Locate the cell with the specified text and output its [X, Y] center coordinate. 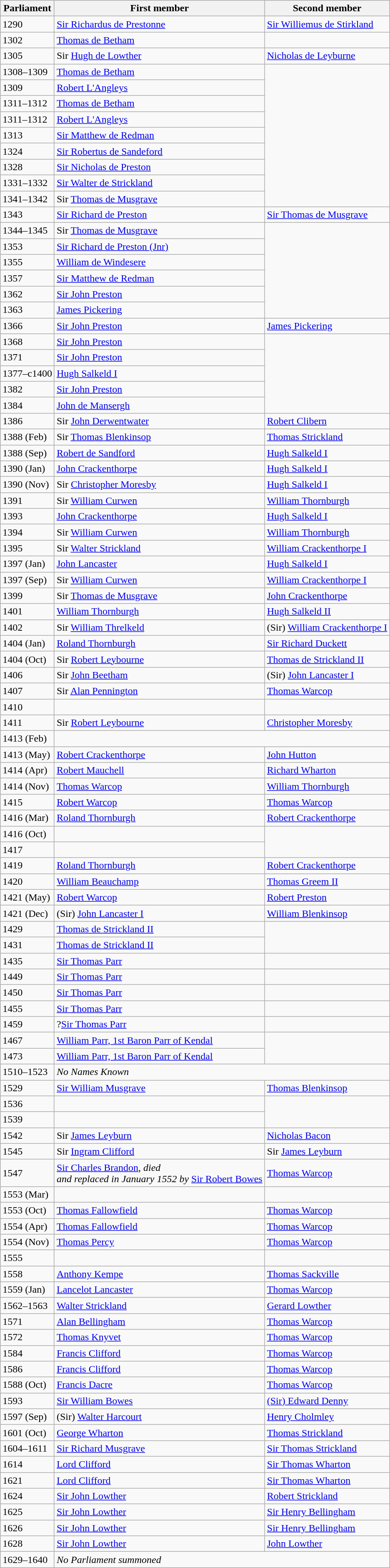
Henry Cholmley [327, 1417]
William Beauchamp [159, 881]
Sir Thomas Blenkinsop [159, 437]
Second member [327, 8]
1415 [27, 802]
1341–1342 [27, 199]
1547 [27, 1173]
No Names Known [222, 1072]
1559 (Jan) [27, 1290]
1449 [27, 977]
1593 [27, 1401]
Hugh Salkeld II [327, 612]
1357 [27, 278]
1404 (Oct) [27, 659]
Sir Thomas Strickland [327, 1448]
1604–1611 [27, 1448]
William Blenkinsop [327, 913]
1353 [27, 247]
1394 [27, 532]
John Hutton [327, 755]
Thomas Percy [159, 1242]
1377–c1400 [27, 373]
1554 (Nov) [27, 1242]
Sir William Threlkeld [159, 627]
1416 (Oct) [27, 834]
George Wharton [159, 1432]
1411 [27, 723]
Thomas Blenkinsop [327, 1088]
1362 [27, 294]
Sir Walter Strickland [159, 548]
1539 [27, 1120]
Richard Wharton [327, 770]
1572 [27, 1337]
Christopher Moresby [327, 723]
1554 (Apr) [27, 1226]
Sir William Musgrave [159, 1088]
1558 [27, 1274]
Sir Ingram Clifford [159, 1151]
1420 [27, 881]
Robert Mauchell [159, 770]
1601 (Oct) [27, 1432]
No Parliament summoned [222, 1560]
John Lowther [327, 1544]
1455 [27, 1009]
Sir William Bowes [159, 1401]
1421 (May) [27, 897]
Sir Richard de Preston [159, 215]
1529 [27, 1088]
1553 (Mar) [27, 1194]
Lancelot Lancaster [159, 1290]
1584 [27, 1353]
Francis Dacre [159, 1385]
1542 [27, 1135]
Sir Richard Musgrave [159, 1448]
1397 (Jan) [27, 564]
1416 (Mar) [27, 818]
1553 (Oct) [27, 1210]
Robert de Sandford [159, 453]
1450 [27, 993]
?Sir Thomas Parr [159, 1024]
1571 [27, 1321]
1404 (Jan) [27, 643]
1588 (Oct) [27, 1385]
William de Windesere [159, 262]
Sir Charles Brandon, died and replaced in January 1552 by Sir Robert Bowes [159, 1173]
1407 [27, 691]
1366 [27, 326]
Anthony Kempe [159, 1274]
1473 [27, 1056]
Thomas Knyvet [159, 1337]
Sir Nicholas de Preston [159, 167]
1626 [27, 1528]
1390 (Nov) [27, 485]
1344–1345 [27, 231]
1545 [27, 1151]
1397 (Sep) [27, 580]
1402 [27, 627]
1421 (Dec) [27, 913]
Walter Strickland [159, 1306]
Sir Richard de Preston (Jnr) [159, 247]
Alan Bellingham [159, 1321]
1435 [27, 961]
Sir Robertus de Sandeford [159, 151]
1510–1523 [27, 1072]
1413 (Feb) [27, 739]
1399 [27, 596]
1401 [27, 612]
1395 [27, 548]
1331–1332 [27, 183]
1386 [27, 421]
1388 (Sep) [27, 453]
John Lancaster [159, 564]
Nicholas de Leyburne [327, 56]
Robert Strickland [327, 1496]
1313 [27, 135]
1343 [27, 215]
1624 [27, 1496]
1328 [27, 167]
1371 [27, 357]
(Sir) Walter Harcourt [159, 1417]
1406 [27, 675]
First member [159, 8]
1419 [27, 866]
1308–1309 [27, 72]
1459 [27, 1024]
1536 [27, 1104]
Thomas Greem II [327, 881]
Parliament [27, 8]
1355 [27, 262]
1417 [27, 850]
1467 [27, 1040]
John de Mansergh [159, 405]
1384 [27, 405]
1621 [27, 1480]
1414 (Apr) [27, 770]
Nicholas Bacon [327, 1135]
Thomas Sackville [327, 1274]
1305 [27, 56]
1628 [27, 1544]
1290 [27, 24]
Sir Christopher Moresby [159, 485]
1393 [27, 516]
1382 [27, 389]
1363 [27, 310]
1368 [27, 342]
1309 [27, 88]
1390 (Jan) [27, 469]
Robert Clibern [327, 421]
Gerard Lowther [327, 1306]
1413 (May) [27, 755]
(Sir) William Crackenthorpe I [327, 627]
1410 [27, 707]
Sir Walter de Strickland [159, 183]
1555 [27, 1258]
Sir John Beetham [159, 675]
1391 [27, 501]
Sir Hugh de Lowther [159, 56]
1614 [27, 1464]
1324 [27, 151]
1302 [27, 40]
1586 [27, 1369]
(Sir) Edward Denny [327, 1401]
Sir Alan Pennington [159, 691]
1431 [27, 945]
1414 (Nov) [27, 786]
1629–1640 [27, 1560]
1562–1563 [27, 1306]
Sir Richard Duckett [327, 643]
Sir John Derwentwater [159, 421]
1388 (Feb) [27, 437]
Sir Richardus de Prestonne [159, 24]
1429 [27, 929]
Robert Preston [327, 897]
Sir Williemus de Stirkland [327, 24]
1625 [27, 1512]
1597 (Sep) [27, 1417]
